Detect which cell encompasses the target text, then output its (X, Y) center coordinate. 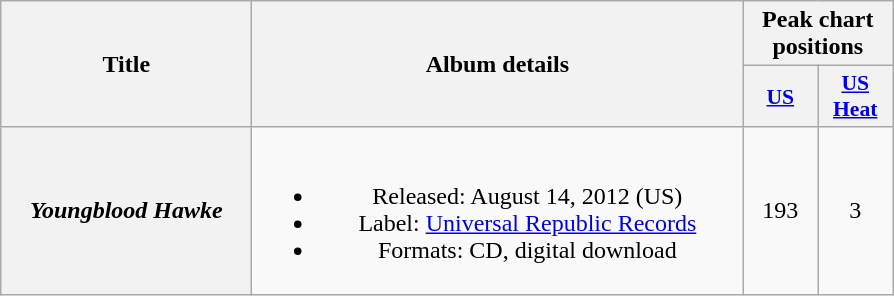
US (780, 96)
Album details (498, 64)
3 (856, 210)
US Heat (856, 96)
Peak chart positions (818, 34)
Title (126, 64)
Released: August 14, 2012 (US)Label: Universal Republic RecordsFormats: CD, digital download (498, 210)
Youngblood Hawke (126, 210)
193 (780, 210)
